Determine the (X, Y) coordinate at the center of the cell enclosing the given text.  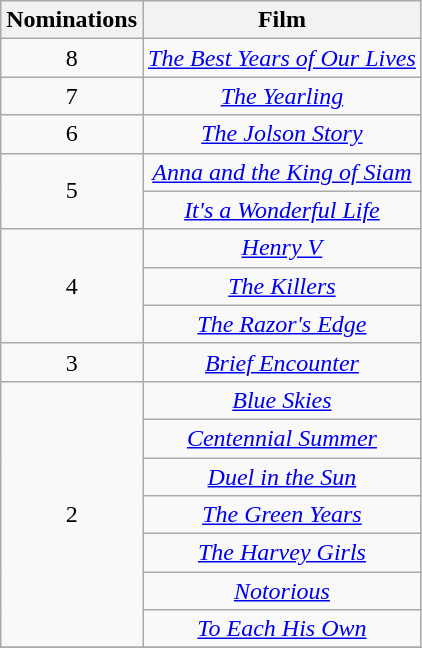
Nominations (72, 20)
Duel in the Sun (282, 477)
The Best Years of Our Lives (282, 58)
5 (72, 191)
The Green Years (282, 515)
Henry V (282, 248)
The Razor's Edge (282, 324)
Centennial Summer (282, 438)
To Each His Own (282, 629)
Film (282, 20)
2 (72, 514)
The Killers (282, 286)
Blue Skies (282, 400)
Anna and the King of Siam (282, 172)
6 (72, 134)
8 (72, 58)
The Yearling (282, 96)
It's a Wonderful Life (282, 210)
Notorious (282, 591)
4 (72, 286)
The Harvey Girls (282, 553)
The Jolson Story (282, 134)
7 (72, 96)
3 (72, 362)
Brief Encounter (282, 362)
